Detect which cell encompasses the target text, then output its (X, Y) center coordinate. 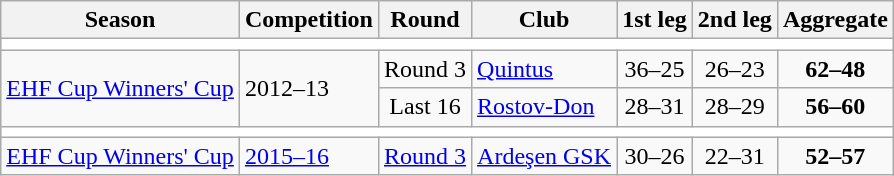
2012–13 (308, 88)
Round (424, 20)
2nd leg (734, 20)
Last 16 (424, 107)
Aggregate (835, 20)
28–31 (655, 107)
Ardeşen GSK (544, 156)
Club (544, 20)
2015–16 (308, 156)
28–29 (734, 107)
Rostov-Don (544, 107)
1st leg (655, 20)
30–26 (655, 156)
36–25 (655, 69)
22–31 (734, 156)
26–23 (734, 69)
56–60 (835, 107)
Quintus (544, 69)
Season (120, 20)
Competition (308, 20)
62–48 (835, 69)
52–57 (835, 156)
